Capture the cell that displays the provided text and extract its (x, y) central coordinate. 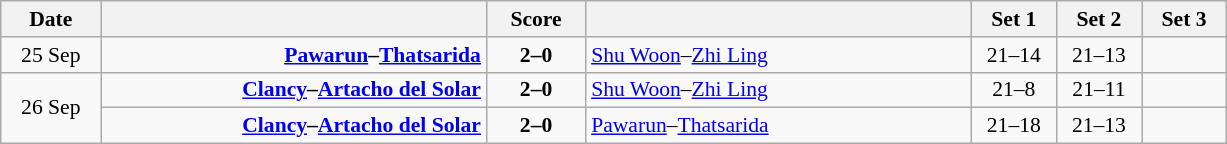
Date (51, 19)
21–11 (1098, 90)
21–14 (1014, 55)
Set 2 (1098, 19)
Set 1 (1014, 19)
Set 3 (1184, 19)
25 Sep (51, 55)
21–8 (1014, 90)
Score (536, 19)
26 Sep (51, 108)
21–18 (1014, 126)
